Locate the cell with the specified text and output its [x, y] center coordinate. 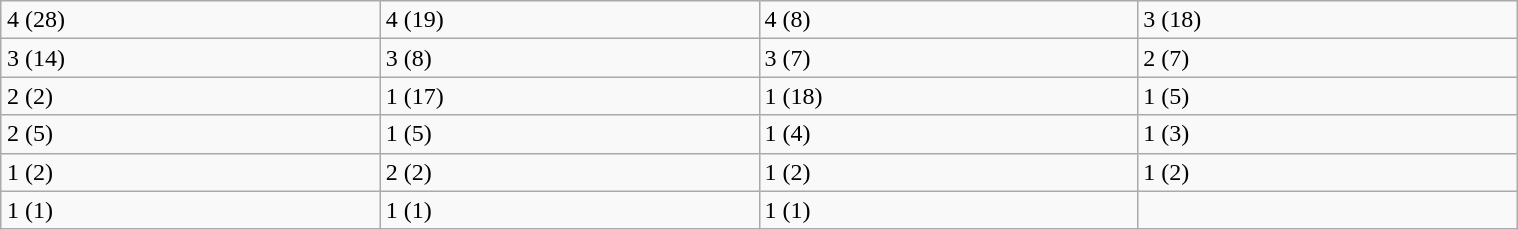
2 (7) [1328, 58]
3 (14) [190, 58]
1 (4) [948, 134]
1 (18) [948, 96]
4 (8) [948, 20]
3 (7) [948, 58]
4 (28) [190, 20]
3 (8) [570, 58]
2 (5) [190, 134]
3 (18) [1328, 20]
1 (17) [570, 96]
1 (3) [1328, 134]
4 (19) [570, 20]
